Identify which cell holds the provided text, then report its (x, y) central coordinate. 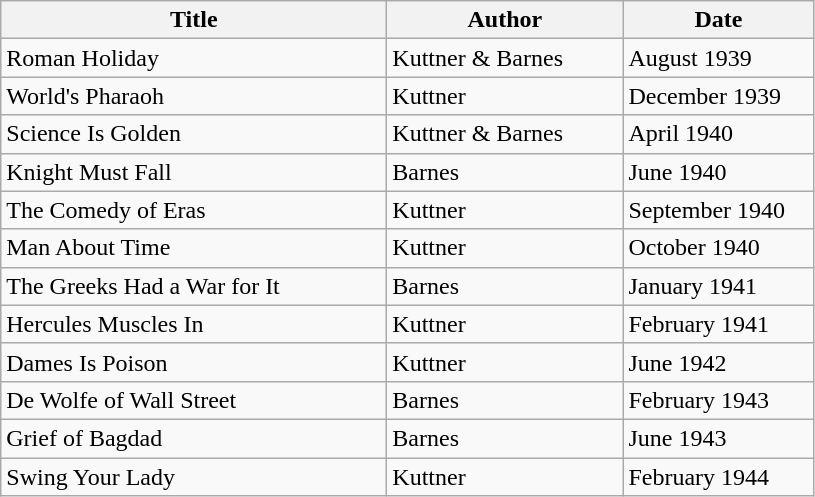
De Wolfe of Wall Street (194, 400)
Grief of Bagdad (194, 438)
January 1941 (718, 286)
February 1941 (718, 324)
Knight Must Fall (194, 172)
Hercules Muscles In (194, 324)
The Greeks Had a War for It (194, 286)
World's Pharaoh (194, 96)
Roman Holiday (194, 58)
Swing Your Lady (194, 477)
December 1939 (718, 96)
June 1943 (718, 438)
October 1940 (718, 248)
February 1943 (718, 400)
Science Is Golden (194, 134)
Dames Is Poison (194, 362)
Man About Time (194, 248)
April 1940 (718, 134)
Date (718, 20)
August 1939 (718, 58)
February 1944 (718, 477)
June 1942 (718, 362)
Author (505, 20)
June 1940 (718, 172)
The Comedy of Eras (194, 210)
Title (194, 20)
September 1940 (718, 210)
